Locate the cell with the specified text and output its (x, y) center coordinate. 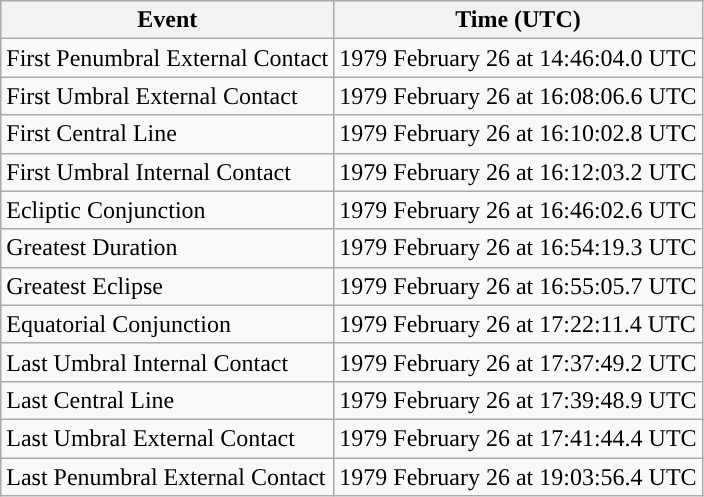
1979 February 26 at 16:55:05.7 UTC (518, 286)
Last Central Line (168, 400)
1979 February 26 at 17:41:44.4 UTC (518, 438)
Greatest Duration (168, 248)
Last Penumbral External Contact (168, 477)
1979 February 26 at 16:46:02.6 UTC (518, 210)
Greatest Eclipse (168, 286)
1979 February 26 at 16:54:19.3 UTC (518, 248)
1979 February 26 at 16:08:06.6 UTC (518, 96)
Last Umbral Internal Contact (168, 362)
1979 February 26 at 17:39:48.9 UTC (518, 400)
1979 February 26 at 16:12:03.2 UTC (518, 172)
1979 February 26 at 14:46:04.0 UTC (518, 58)
1979 February 26 at 19:03:56.4 UTC (518, 477)
Last Umbral External Contact (168, 438)
1979 February 26 at 17:22:11.4 UTC (518, 324)
Ecliptic Conjunction (168, 210)
Equatorial Conjunction (168, 324)
Time (UTC) (518, 20)
First Penumbral External Contact (168, 58)
First Central Line (168, 134)
1979 February 26 at 16:10:02.8 UTC (518, 134)
First Umbral External Contact (168, 96)
First Umbral Internal Contact (168, 172)
Event (168, 20)
1979 February 26 at 17:37:49.2 UTC (518, 362)
